Return the [x, y] coordinate for the center point of the cell that contains the specified text.  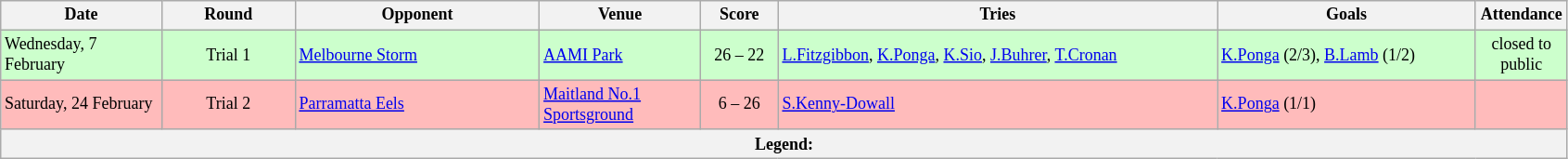
Venue [620, 15]
Melbourne Storm [417, 55]
Date [82, 15]
Legend: [784, 143]
L.Fitzgibbon, K.Ponga, K.Sio, J.Buhrer, T.Cronan [998, 55]
closed to public [1521, 55]
Attendance [1521, 15]
6 – 26 [739, 105]
Opponent [417, 15]
Round [228, 15]
Goals [1346, 15]
K.Ponga (1/1) [1346, 105]
26 – 22 [739, 55]
Score [739, 15]
Trial 1 [228, 55]
S.Kenny-Dowall [998, 105]
Tries [998, 15]
Maitland No.1 Sportsground [620, 105]
Trial 2 [228, 105]
Saturday, 24 February [82, 105]
K.Ponga (2/3), B.Lamb (1/2) [1346, 55]
Wednesday, 7 February [82, 55]
AAMI Park [620, 55]
Parramatta Eels [417, 105]
